Locate the cell with the specified text and output its (x, y) center coordinate. 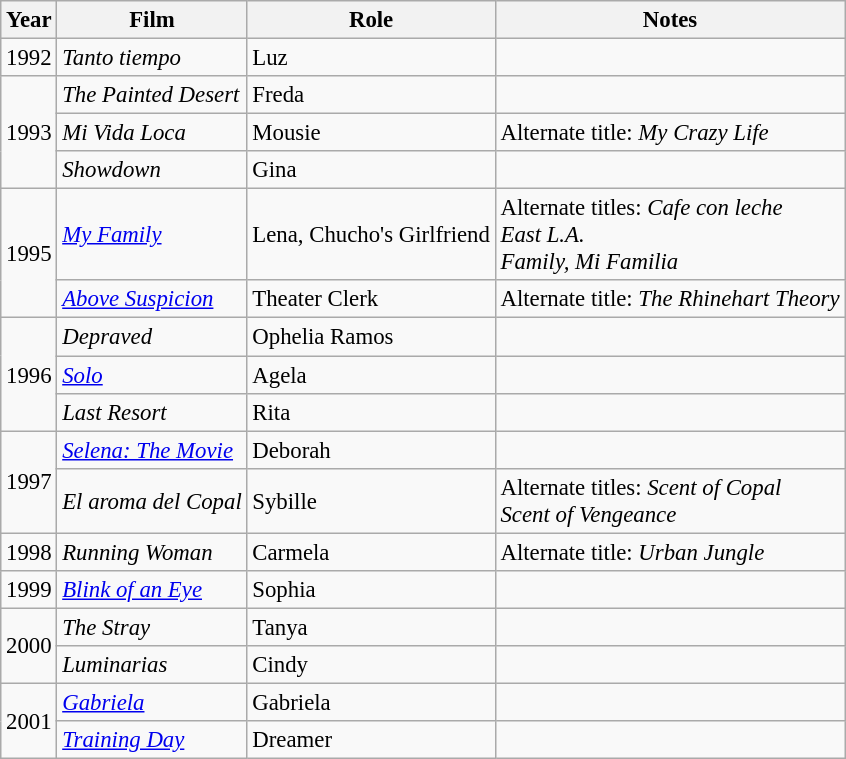
Notes (670, 20)
Alternate titles: Scent of CopalScent of Vengeance (670, 500)
Deborah (371, 450)
1997 (29, 482)
2000 (29, 646)
Carmela (371, 552)
Solo (152, 375)
Alternate titles: Cafe con lecheEast L.A.Family, Mi Familia (670, 235)
Last Resort (152, 412)
Mi Vida Loca (152, 133)
Freda (371, 95)
Ophelia Ramos (371, 337)
The Stray (152, 627)
Showdown (152, 170)
Agela (371, 375)
1996 (29, 374)
Alternate title: The Rhinehart Theory (670, 299)
Training Day (152, 740)
Lena, Chucho's Girlfriend (371, 235)
Mousie (371, 133)
1998 (29, 552)
Luminarias (152, 665)
Dreamer (371, 740)
1993 (29, 132)
1999 (29, 590)
Rita (371, 412)
My Family (152, 235)
1995 (29, 254)
Alternate title: My Crazy Life (670, 133)
Gina (371, 170)
Role (371, 20)
Sybille (371, 500)
Theater Clerk (371, 299)
El aroma del Copal (152, 500)
1992 (29, 58)
Depraved (152, 337)
Year (29, 20)
Tanya (371, 627)
Film (152, 20)
Above Suspicion (152, 299)
Running Woman (152, 552)
Alternate title: Urban Jungle (670, 552)
Luz (371, 58)
2001 (29, 720)
Tanto tiempo (152, 58)
Cindy (371, 665)
The Painted Desert (152, 95)
Blink of an Eye (152, 590)
Sophia (371, 590)
Selena: The Movie (152, 450)
